Find where the given text appears and provide that cell's center as (X, Y) coordinate. 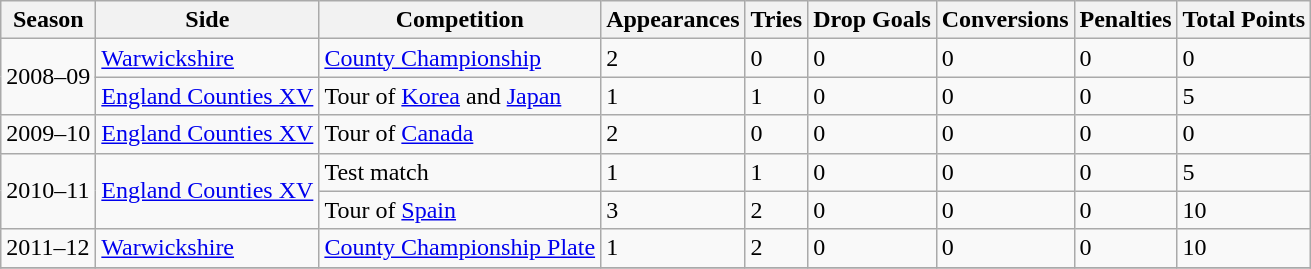
Total Points (1244, 20)
Appearances (673, 20)
Tour of Canada (460, 134)
County Championship (460, 58)
Competition (460, 20)
3 (673, 210)
Tries (776, 20)
2009–10 (48, 134)
Conversions (1005, 20)
Tour of Spain (460, 210)
2010–11 (48, 191)
Penalties (1126, 20)
2008–09 (48, 77)
2011–12 (48, 248)
Season (48, 20)
Test match (460, 172)
Drop Goals (872, 20)
Tour of Korea and Japan (460, 96)
Side (208, 20)
County Championship Plate (460, 248)
